Capture the cell that displays the provided text and extract its (X, Y) central coordinate. 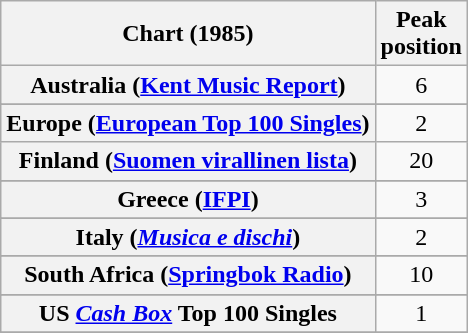
Australia (Kent Music Report) (188, 85)
South Africa (Springbok Radio) (188, 275)
20 (421, 161)
US Cash Box Top 100 Singles (188, 313)
6 (421, 85)
Peakposition (421, 34)
Finland (Suomen virallinen lista) (188, 161)
Chart (1985) (188, 34)
10 (421, 275)
Greece (IFPI) (188, 199)
Italy (Musica e dischi) (188, 237)
3 (421, 199)
1 (421, 313)
Europe (European Top 100 Singles) (188, 123)
